Scan for the cell matching the given text and deliver its [X, Y] coordinate at center. 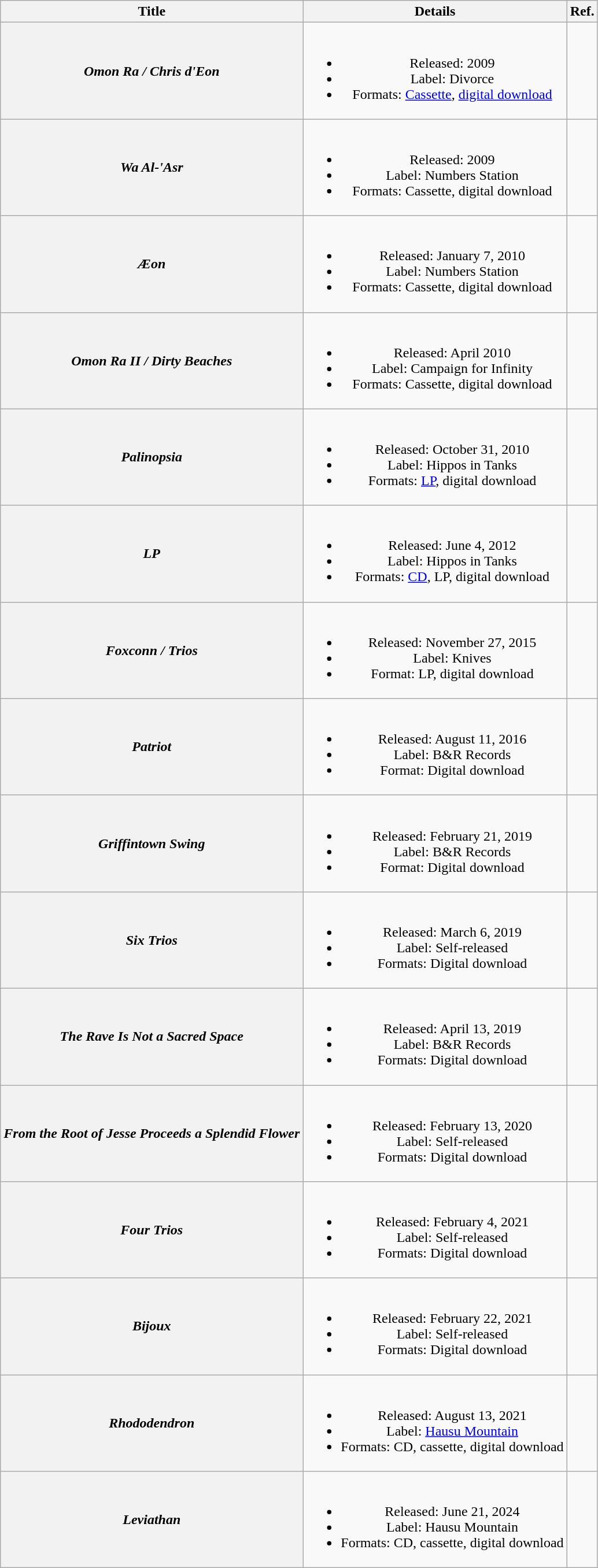
Ref. [582, 12]
Æon [152, 264]
Released: October 31, 2010Label: Hippos in TanksFormats: LP, digital download [435, 457]
Six Trios [152, 940]
Rhododendron [152, 1423]
Released: November 27, 2015Label: KnivesFormat: LP, digital download [435, 650]
LP [152, 554]
Omon Ra II / Dirty Beaches [152, 361]
Released: February 21, 2019Label: B&R RecordsFormat: Digital download [435, 843]
Released: August 13, 2021Label: Hausu MountainFormats: CD, cassette, digital download [435, 1423]
Patriot [152, 747]
Released: 2009Label: Numbers StationFormats: Cassette, digital download [435, 168]
Title [152, 12]
Omon Ra / Chris d'Eon [152, 71]
Four Trios [152, 1230]
The Rave Is Not a Sacred Space [152, 1036]
Released: March 6, 2019Label: Self-releasedFormats: Digital download [435, 940]
Griffintown Swing [152, 843]
Foxconn / Trios [152, 650]
Released: 2009Label: DivorceFormats: Cassette, digital download [435, 71]
Palinopsia [152, 457]
Released: June 21, 2024Label: Hausu MountainFormats: CD, cassette, digital download [435, 1519]
Released: June 4, 2012Label: Hippos in TanksFormats: CD, LP, digital download [435, 554]
Wa Al-'Asr [152, 168]
Released: April 2010Label: Campaign for InfinityFormats: Cassette, digital download [435, 361]
Leviathan [152, 1519]
Details [435, 12]
Released: August 11, 2016Label: B&R RecordsFormat: Digital download [435, 747]
Released: February 13, 2020Label: Self-releasedFormats: Digital download [435, 1133]
Released: February 4, 2021Label: Self-releasedFormats: Digital download [435, 1230]
Bijoux [152, 1326]
Released: January 7, 2010Label: Numbers StationFormats: Cassette, digital download [435, 264]
Released: February 22, 2021Label: Self-releasedFormats: Digital download [435, 1326]
Released: April 13, 2019Label: B&R RecordsFormats: Digital download [435, 1036]
From the Root of Jesse Proceeds a Splendid Flower [152, 1133]
